Pinpoint the cell where the given text exists, returning its (x, y) midpoint coordinate. 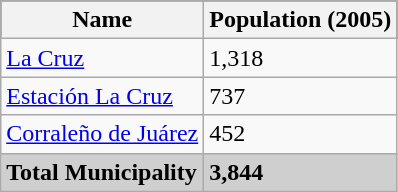
Population (2005) (300, 20)
La Cruz (102, 58)
Name (102, 20)
1,318 (300, 58)
Corraleño de Juárez (102, 134)
737 (300, 96)
Estación La Cruz (102, 96)
3,844 (300, 172)
452 (300, 134)
Total Municipality (102, 172)
